Return the [X, Y] coordinate for the center point of the cell that contains the specified text.  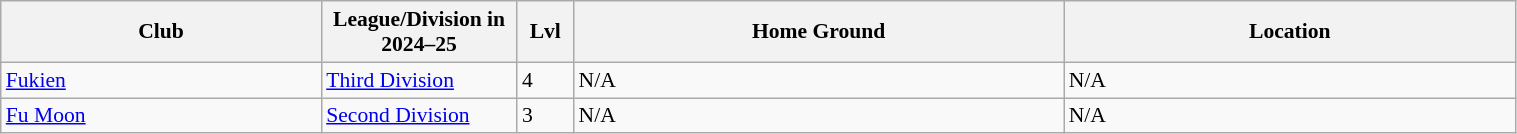
Fu Moon [161, 116]
Home Ground [819, 32]
3 [546, 116]
Club [161, 32]
Third Division [419, 80]
4 [546, 80]
Fukien [161, 80]
Second Division [419, 116]
League/Division in 2024–25 [419, 32]
Location [1290, 32]
Lvl [546, 32]
